Return the (x, y) coordinate for the center point of the cell that contains the specified text.  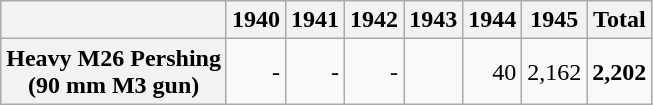
1942 (374, 20)
1940 (256, 20)
1944 (492, 20)
1945 (554, 20)
1941 (316, 20)
1943 (434, 20)
40 (492, 72)
Total (620, 20)
2,202 (620, 72)
Heavy M26 Pershing(90 mm M3 gun) (114, 72)
2,162 (554, 72)
